Identify which cell holds the provided text, then report its (X, Y) central coordinate. 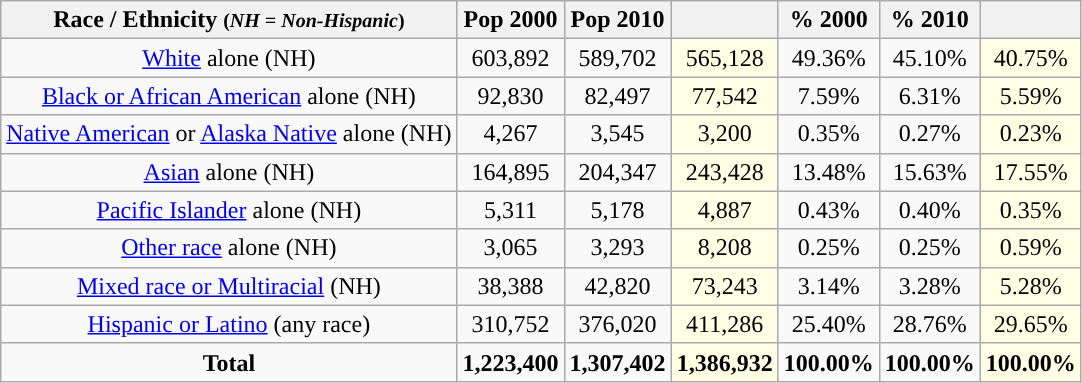
3,200 (724, 134)
411,286 (724, 324)
1,386,932 (724, 362)
% 2010 (930, 20)
Other race alone (NH) (229, 248)
Native American or Alaska Native alone (NH) (229, 134)
3.28% (930, 286)
Asian alone (NH) (229, 172)
38,388 (510, 286)
4,887 (724, 210)
77,542 (724, 96)
Black or African American alone (NH) (229, 96)
4,267 (510, 134)
5,178 (618, 210)
0.27% (930, 134)
0.43% (828, 210)
17.55% (1030, 172)
5.59% (1030, 96)
82,497 (618, 96)
204,347 (618, 172)
310,752 (510, 324)
73,243 (724, 286)
0.23% (1030, 134)
603,892 (510, 58)
Race / Ethnicity (NH = Non-Hispanic) (229, 20)
1,307,402 (618, 362)
42,820 (618, 286)
8,208 (724, 248)
3,065 (510, 248)
Hispanic or Latino (any race) (229, 324)
1,223,400 (510, 362)
Total (229, 362)
589,702 (618, 58)
Pop 2000 (510, 20)
Pop 2010 (618, 20)
5.28% (1030, 286)
29.65% (1030, 324)
5,311 (510, 210)
6.31% (930, 96)
7.59% (828, 96)
565,128 (724, 58)
92,830 (510, 96)
243,428 (724, 172)
164,895 (510, 172)
White alone (NH) (229, 58)
3,545 (618, 134)
3,293 (618, 248)
376,020 (618, 324)
% 2000 (828, 20)
15.63% (930, 172)
Pacific Islander alone (NH) (229, 210)
25.40% (828, 324)
45.10% (930, 58)
40.75% (1030, 58)
0.59% (1030, 248)
49.36% (828, 58)
28.76% (930, 324)
Mixed race or Multiracial (NH) (229, 286)
13.48% (828, 172)
0.40% (930, 210)
3.14% (828, 286)
